Search for the cell housing the specified text and yield its (x, y) center coordinate. 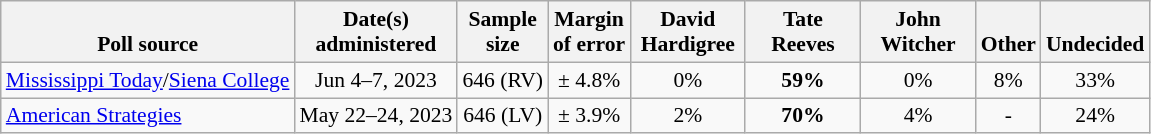
May 22–24, 2023 (376, 116)
Jun 4–7, 2023 (376, 80)
- (1008, 116)
646 (LV) (502, 116)
Samplesize (502, 32)
Marginof error (589, 32)
American Strategies (148, 116)
Poll source (148, 32)
4% (918, 116)
33% (1095, 80)
8% (1008, 80)
JohnWitcher (918, 32)
24% (1095, 116)
59% (802, 80)
Undecided (1095, 32)
2% (688, 116)
646 (RV) (502, 80)
± 4.8% (589, 80)
± 3.9% (589, 116)
Other (1008, 32)
TateReeves (802, 32)
Mississippi Today/Siena College (148, 80)
70% (802, 116)
DavidHardigree (688, 32)
Date(s)administered (376, 32)
